Capture the cell that displays the provided text and extract its [X, Y] central coordinate. 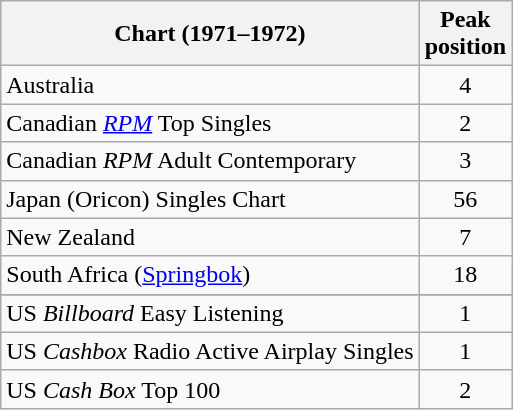
US Billboard Easy Listening [210, 313]
56 [465, 199]
Chart (1971–1972) [210, 34]
18 [465, 275]
Canadian RPM Top Singles [210, 123]
4 [465, 85]
South Africa (Springbok) [210, 275]
US Cash Box Top 100 [210, 389]
Australia [210, 85]
Canadian RPM Adult Contemporary [210, 161]
7 [465, 237]
New Zealand [210, 237]
US Cashbox Radio Active Airplay Singles [210, 351]
Peakposition [465, 34]
Japan (Oricon) Singles Chart [210, 199]
3 [465, 161]
